Scan for the cell matching the given text and deliver its [X, Y] coordinate at center. 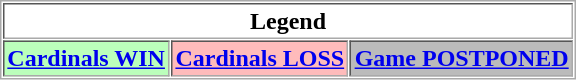
Cardinals LOSS [260, 58]
Cardinals WIN [86, 58]
Game POSTPONED [462, 58]
Legend [288, 21]
